Capture the cell that displays the provided text and extract its [X, Y] central coordinate. 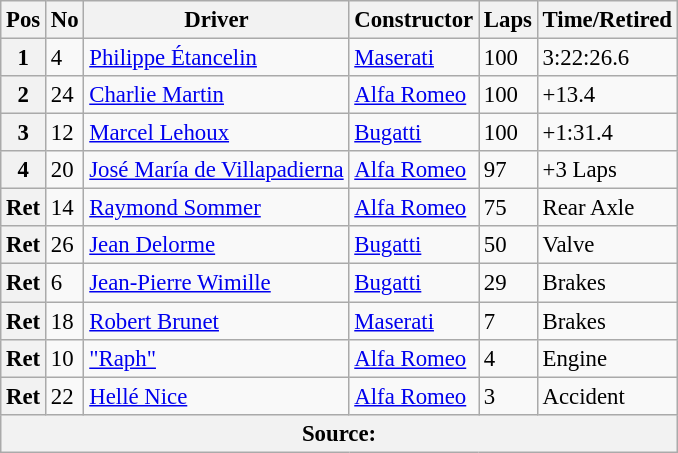
Valve [607, 245]
+1:31.4 [607, 133]
10 [65, 358]
29 [508, 283]
Time/Retired [607, 20]
18 [65, 321]
Engine [607, 358]
No [65, 20]
+3 Laps [607, 170]
97 [508, 170]
+13.4 [607, 95]
Charlie Martin [216, 95]
24 [65, 95]
Raymond Sommer [216, 208]
Constructor [414, 20]
Accident [607, 396]
Marcel Lehoux [216, 133]
75 [508, 208]
7 [508, 321]
Jean-Pierre Wimille [216, 283]
"Raph" [216, 358]
3:22:26.6 [607, 58]
2 [24, 95]
12 [65, 133]
Robert Brunet [216, 321]
Source: [340, 433]
Hellé Nice [216, 396]
1 [24, 58]
Jean Delorme [216, 245]
6 [65, 283]
26 [65, 245]
Philippe Étancelin [216, 58]
22 [65, 396]
Laps [508, 20]
20 [65, 170]
Pos [24, 20]
50 [508, 245]
14 [65, 208]
Driver [216, 20]
José María de Villapadierna [216, 170]
Rear Axle [607, 208]
